Capture the cell that displays the provided text and extract its (x, y) central coordinate. 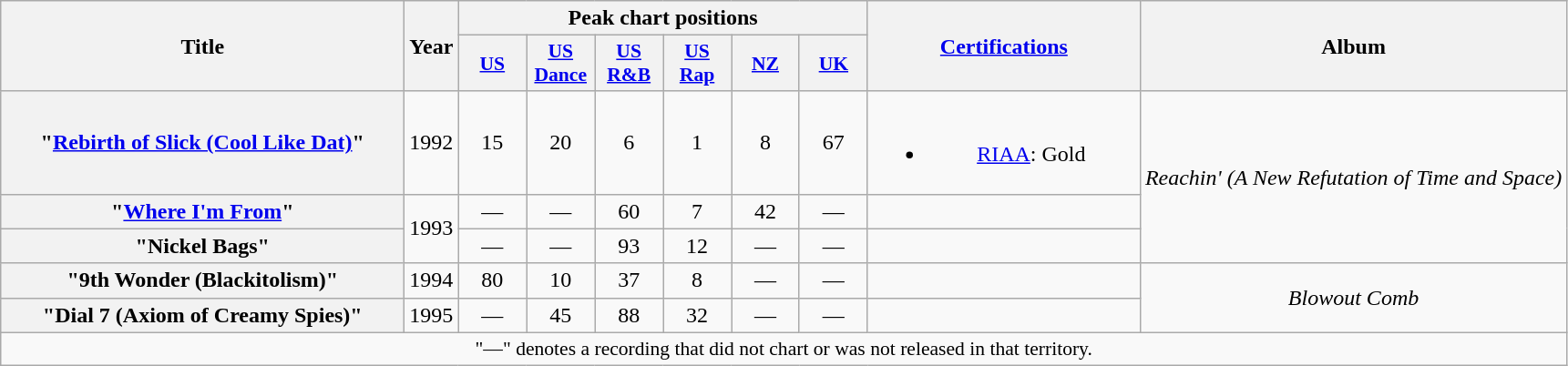
80 (492, 280)
67 (833, 142)
37 (629, 280)
12 (698, 246)
"Dial 7 (Axiom of Creamy Spies)" (202, 315)
Title (202, 46)
"Nickel Bags" (202, 246)
RIAA: Gold (1004, 142)
42 (765, 211)
20 (561, 142)
15 (492, 142)
Peak chart positions (663, 18)
10 (561, 280)
7 (698, 211)
45 (561, 315)
1 (698, 142)
93 (629, 246)
1995 (432, 315)
"9th Wonder (Blackitolism)" (202, 280)
Album (1353, 46)
32 (698, 315)
"—" denotes a recording that did not chart or was not released in that territory. (784, 349)
US Rap (698, 64)
Certifications (1004, 46)
1993 (432, 229)
NZ (765, 64)
Year (432, 46)
Reachin' (A New Refutation of Time and Space) (1353, 177)
1994 (432, 280)
"Rebirth of Slick (Cool Like Dat)" (202, 142)
UK (833, 64)
US (492, 64)
"Where I'm From" (202, 211)
1992 (432, 142)
Blowout Comb (1353, 298)
6 (629, 142)
US R&B (629, 64)
US Dance (561, 64)
88 (629, 315)
60 (629, 211)
